Locate the cell with the specified text and output its (X, Y) center coordinate. 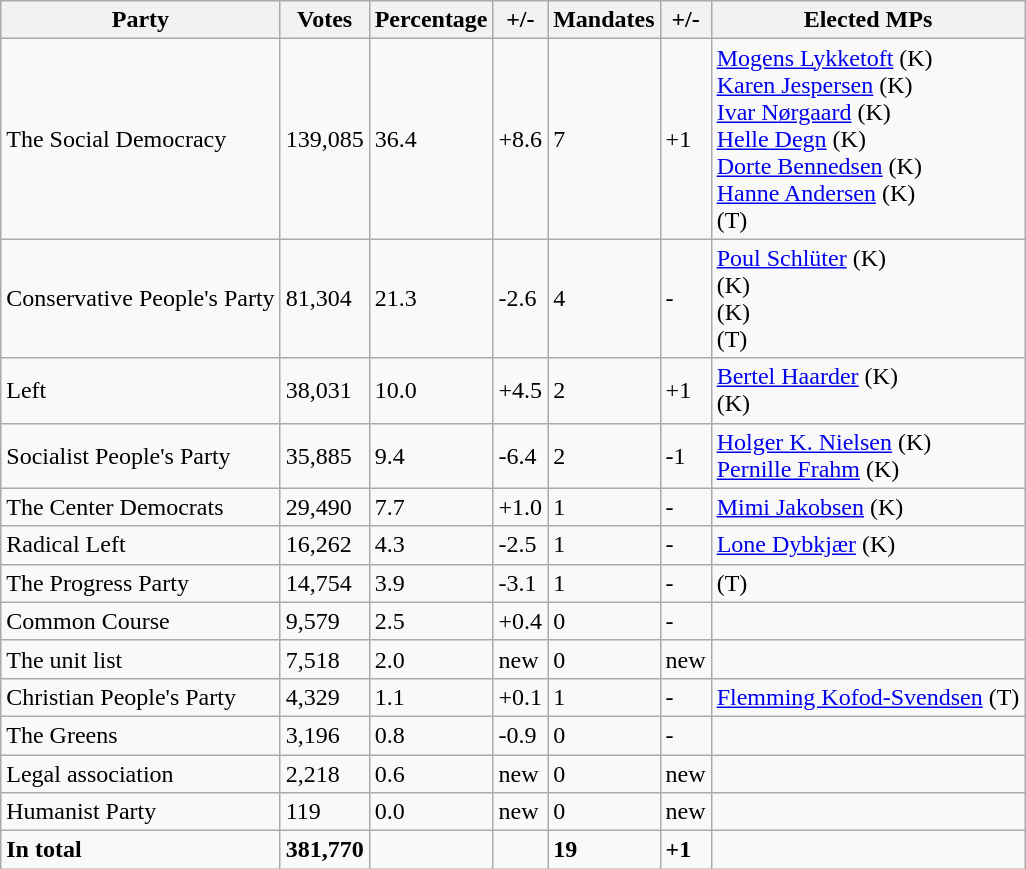
Poul Schlüter (K) (K) (K) (T) (868, 298)
14,754 (324, 583)
Percentage (431, 20)
21.3 (431, 298)
-6.4 (520, 456)
7 (604, 139)
Legal association (140, 773)
0.6 (431, 773)
Party (140, 20)
-2.6 (520, 298)
Mandates (604, 20)
139,085 (324, 139)
7,518 (324, 659)
3.9 (431, 583)
16,262 (324, 545)
-2.5 (520, 545)
4 (604, 298)
+0.1 (520, 697)
+4.5 (520, 390)
36.4 (431, 139)
Mogens Lykketoft (K)Karen Jespersen (K)Ivar Nørgaard (K)Helle Degn (K)Dorte Bennedsen (K)Hanne Andersen (K) (T) (868, 139)
381,770 (324, 850)
19 (604, 850)
7.7 (431, 507)
Bertel Haarder (K) (K) (868, 390)
0.8 (431, 735)
4.3 (431, 545)
-0.9 (520, 735)
The Center Democrats (140, 507)
Christian People's Party (140, 697)
9,579 (324, 621)
119 (324, 812)
38,031 (324, 390)
The Social Democracy (140, 139)
2.5 (431, 621)
Common Course (140, 621)
2,218 (324, 773)
-3.1 (520, 583)
Socialist People's Party (140, 456)
In total (140, 850)
Radical Left (140, 545)
-1 (686, 456)
Left (140, 390)
Lone Dybkjær (K) (868, 545)
Flemming Kofod-Svendsen (T) (868, 697)
4,329 (324, 697)
The unit list (140, 659)
Mimi Jakobsen (K) (868, 507)
0.0 (431, 812)
29,490 (324, 507)
Votes (324, 20)
10.0 (431, 390)
+8.6 (520, 139)
81,304 (324, 298)
(T) (868, 583)
+1.0 (520, 507)
The Progress Party (140, 583)
Elected MPs (868, 20)
Holger K. Nielsen (K)Pernille Frahm (K) (868, 456)
Humanist Party (140, 812)
3,196 (324, 735)
Conservative People's Party (140, 298)
+0.4 (520, 621)
2.0 (431, 659)
1.1 (431, 697)
The Greens (140, 735)
9.4 (431, 456)
35,885 (324, 456)
